From the cell containing the given text, extract its center point as [X, Y] coordinate. 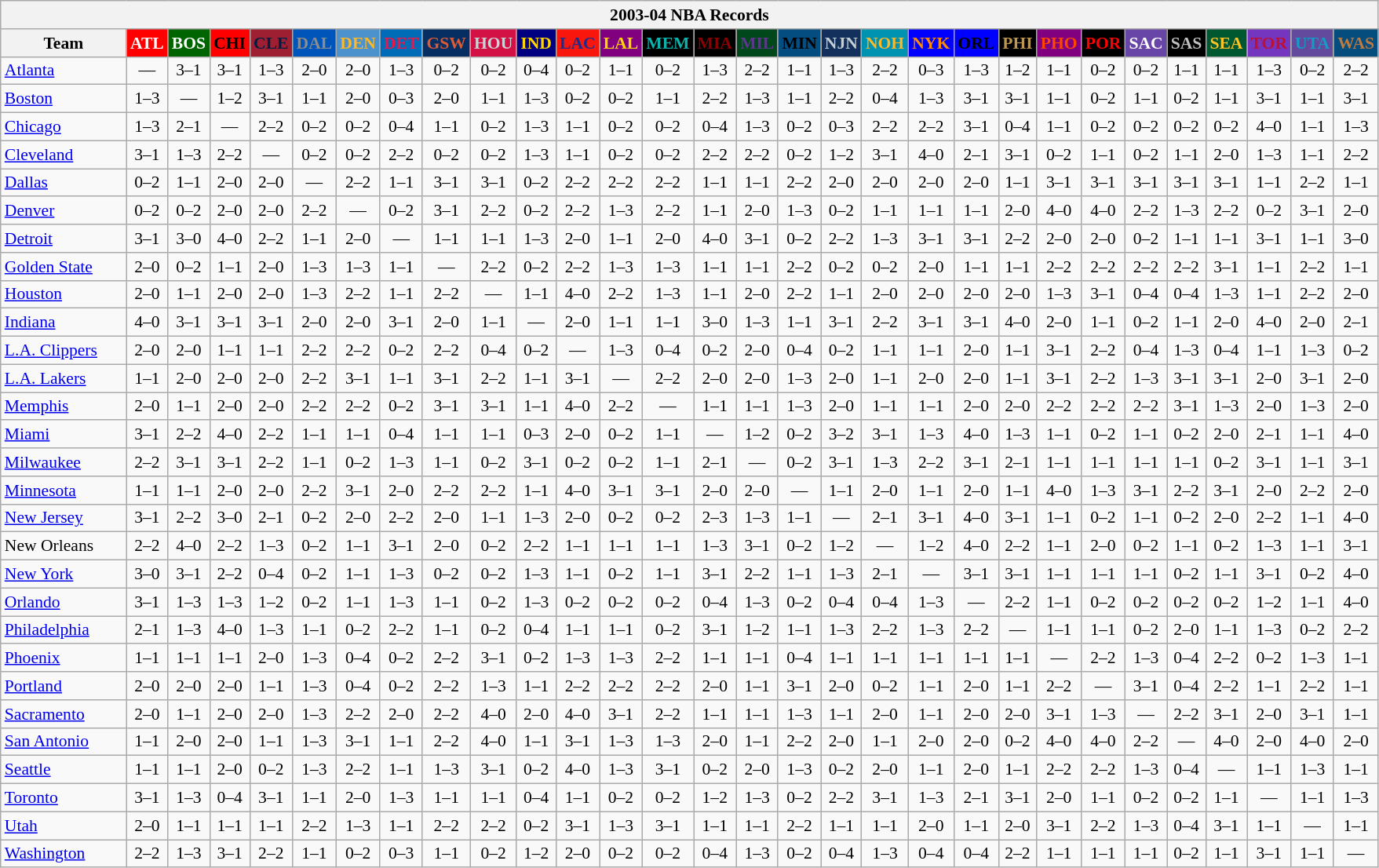
Phoenix [64, 658]
NOH [885, 43]
MIA [715, 43]
New Orleans [64, 546]
Philadelphia [64, 630]
MIN [799, 43]
Seattle [64, 770]
IND [536, 43]
SEA [1226, 43]
TOR [1270, 43]
Chicago [64, 127]
Detroit [64, 239]
CHI [229, 43]
Denver [64, 211]
New York [64, 574]
NJN [841, 43]
CLE [272, 43]
New Jersey [64, 518]
Team [64, 43]
ORL [976, 43]
LAC [578, 43]
Houston [64, 294]
San Antonio [64, 742]
SAC [1146, 43]
Boston [64, 99]
NYK [931, 43]
HOU [493, 43]
POR [1104, 43]
Utah [64, 826]
WAS [1356, 43]
MEM [667, 43]
Sacramento [64, 714]
DEN [358, 43]
ATL [148, 43]
BOS [188, 43]
LAL [622, 43]
Minnesota [64, 491]
3–2 [841, 435]
2003-04 NBA Records [689, 15]
Indiana [64, 323]
Milwaukee [64, 462]
Dallas [64, 183]
L.A. Lakers [64, 378]
Cleveland [64, 155]
2–3 [715, 518]
PHI [1017, 43]
DAL [315, 43]
GSW [446, 43]
DET [402, 43]
Golden State [64, 267]
PHO [1060, 43]
Toronto [64, 798]
Orlando [64, 602]
MIL [757, 43]
Portland [64, 686]
UTA [1312, 43]
Memphis [64, 407]
L.A. Clippers [64, 351]
Washington [64, 854]
Atlanta [64, 71]
SAS [1187, 43]
Miami [64, 435]
